Scan for the cell matching the given text and deliver its (x, y) coordinate at center. 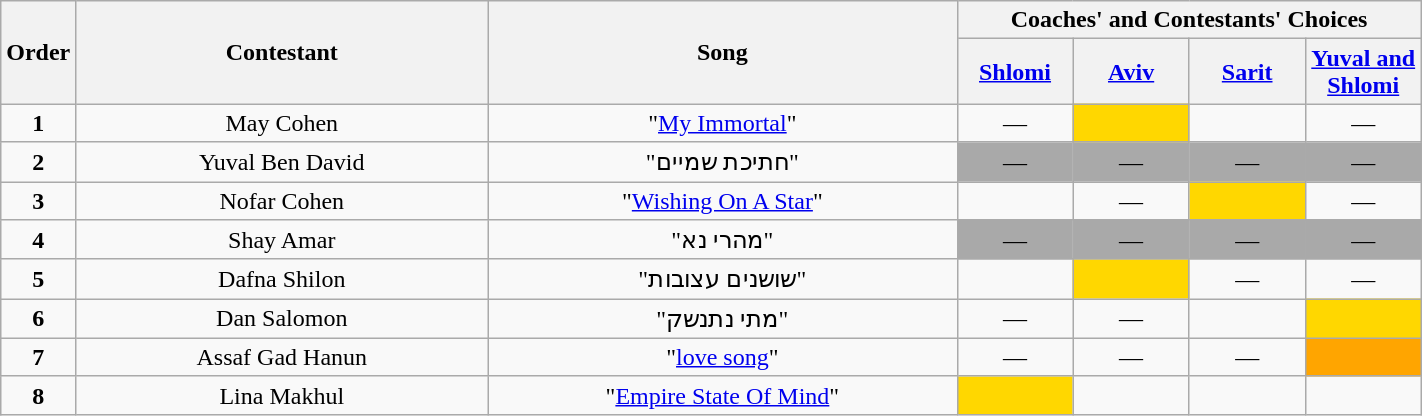
Dan Salomon (282, 319)
Dafna Shilon (282, 279)
5 (38, 279)
"Wishing On A Star" (722, 201)
May Cohen (282, 123)
Yuval Ben David (282, 162)
"מהרי נא" (722, 240)
2 (38, 162)
Contestant (282, 52)
"שושנים עצובות" (722, 279)
6 (38, 319)
Coaches' and Contestants' Choices (1189, 20)
"My Immortal" (722, 123)
Shay Amar (282, 240)
Lina Makhul (282, 395)
4 (38, 240)
Assaf Gad Hanun (282, 357)
"חתיכת שמיים" (722, 162)
7 (38, 357)
1 (38, 123)
Sarit (1247, 72)
"Empire State Of Mind" (722, 395)
Nofar Cohen (282, 201)
Yuval and Shlomi (1363, 72)
"מתי נתנשק" (722, 319)
8 (38, 395)
"love song" (722, 357)
Shlomi (1015, 72)
Song (722, 52)
Order (38, 52)
3 (38, 201)
Aviv (1131, 72)
